Detect which cell encompasses the target text, then output its (x, y) center coordinate. 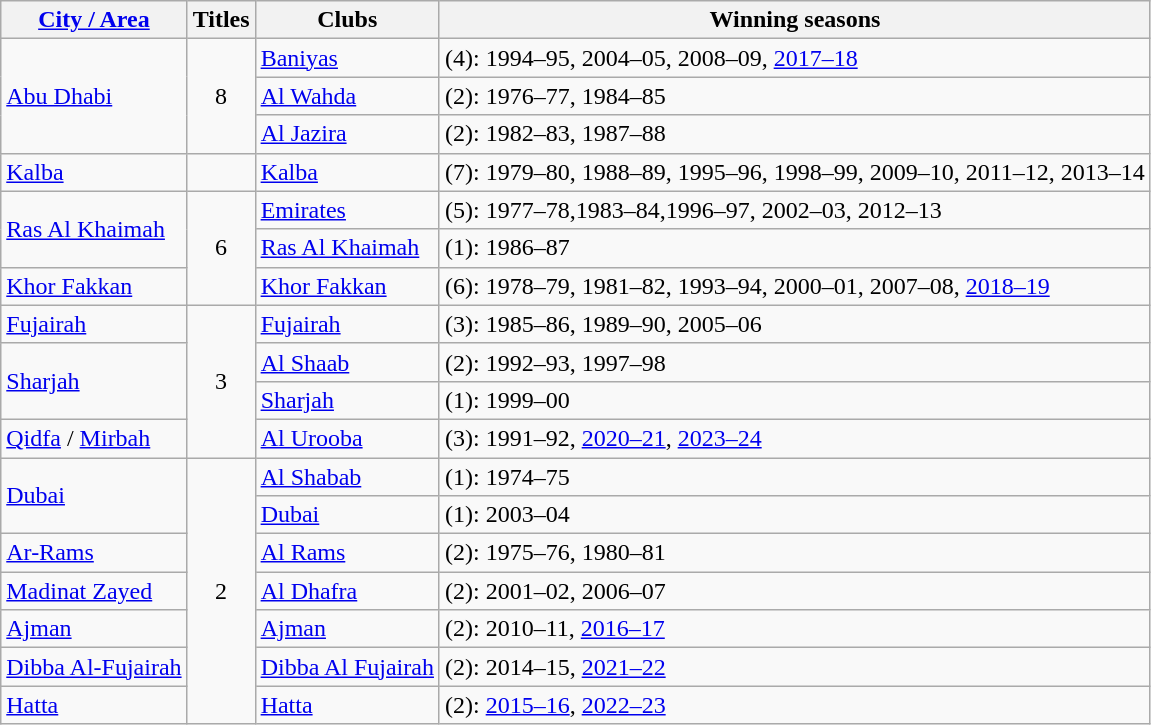
(6): 1978–79, 1981–82, 1993–94, 2000–01, 2007–08, 2018–19 (794, 286)
Al Shabab (347, 477)
(3): 1991–92, 2020–21, 2023–24 (794, 438)
City / Area (94, 20)
Al Dhafra (347, 591)
3 (221, 381)
Dibba Al-Fujairah (94, 667)
(2): 2010–11, 2016–17 (794, 629)
(2): 2014–15, 2021–22 (794, 667)
(1): 1974–75 (794, 477)
Al Shaab (347, 362)
(2): 2001–02, 2006–07 (794, 591)
(7): 1979–80, 1988–89, 1995–96, 1998–99, 2009–10, 2011–12, 2013–14 (794, 172)
Al Wahda (347, 96)
Clubs (347, 20)
(2): 1992–93, 1997–98 (794, 362)
(2): 1975–76, 1980–81 (794, 553)
Qidfa / Mirbah (94, 438)
(1): 1999–00 (794, 400)
2 (221, 591)
Madinat Zayed (94, 591)
Al Urooba (347, 438)
(3): 1985–86, 1989–90, 2005–06 (794, 324)
Titles (221, 20)
Al Jazira (347, 134)
Winning seasons (794, 20)
(1): 1986–87 (794, 248)
(1): 2003–04 (794, 515)
6 (221, 248)
(2): 1982–83, 1987–88 (794, 134)
(4): 1994–95, 2004–05, 2008–09, 2017–18 (794, 58)
Abu Dhabi (94, 96)
Ar-Rams (94, 553)
Dibba Al Fujairah (347, 667)
Baniyas (347, 58)
(2): 2015–16, 2022–23 (794, 705)
(5): 1977–78,1983–84,1996–97, 2002–03, 2012–13 (794, 210)
(2): 1976–77, 1984–85 (794, 96)
Emirates (347, 210)
8 (221, 96)
Al Rams (347, 553)
